Capture the cell that displays the provided text and extract its (x, y) central coordinate. 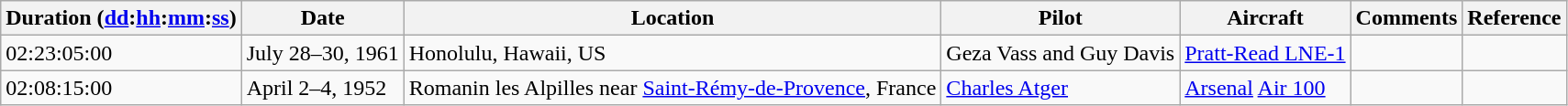
April 2–4, 1952 (323, 88)
Duration (dd:hh:mm:ss) (121, 18)
Geza Vass and Guy Davis (1061, 53)
Aircraft (1265, 18)
Arsenal Air 100 (1265, 88)
02:23:05:00 (121, 53)
Comments (1407, 18)
July 28–30, 1961 (323, 53)
Charles Atger (1061, 88)
Pilot (1061, 18)
Location (673, 18)
Date (323, 18)
Reference (1514, 18)
Romanin les Alpilles near Saint-Rémy-de-Provence, France (673, 88)
02:08:15:00 (121, 88)
Pratt-Read LNE-1 (1265, 53)
Honolulu, Hawaii, US (673, 53)
